Locate the cell with the specified text and output its [X, Y] center coordinate. 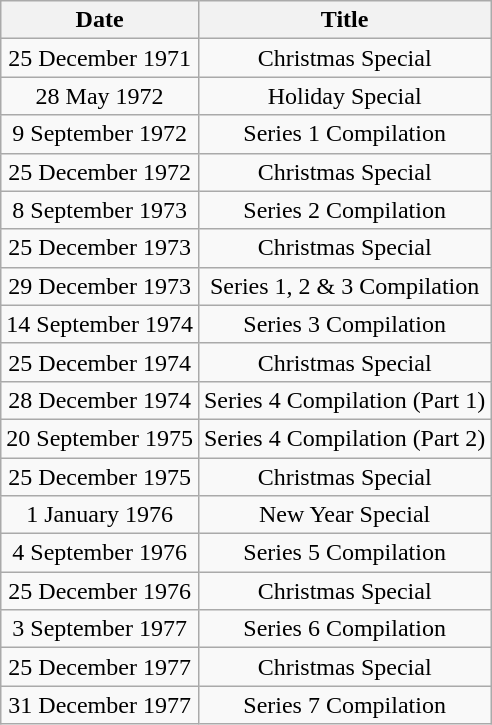
20 September 1975 [100, 438]
9 September 1972 [100, 134]
25 December 1973 [100, 248]
Date [100, 20]
Series 1, 2 & 3 Compilation [344, 286]
31 December 1977 [100, 705]
1 January 1976 [100, 515]
New Year Special [344, 515]
Series 4 Compilation (Part 2) [344, 438]
25 December 1972 [100, 172]
Title [344, 20]
4 September 1976 [100, 553]
25 December 1971 [100, 58]
25 December 1977 [100, 667]
Series 3 Compilation [344, 324]
8 September 1973 [100, 210]
Series 4 Compilation (Part 1) [344, 400]
25 December 1974 [100, 362]
14 September 1974 [100, 324]
3 September 1977 [100, 629]
Series 2 Compilation [344, 210]
25 December 1975 [100, 477]
Series 1 Compilation [344, 134]
28 December 1974 [100, 400]
25 December 1976 [100, 591]
Series 7 Compilation [344, 705]
28 May 1972 [100, 96]
29 December 1973 [100, 286]
Series 5 Compilation [344, 553]
Holiday Special [344, 96]
Series 6 Compilation [344, 629]
